Capture the cell that displays the provided text and extract its [X, Y] central coordinate. 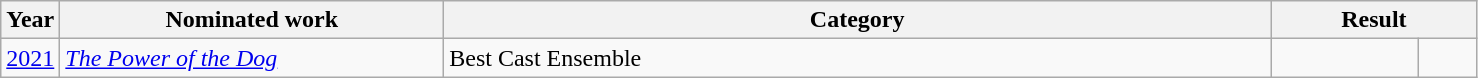
Year [30, 20]
Result [1374, 20]
Nominated work [252, 20]
The Power of the Dog [252, 58]
Best Cast Ensemble [858, 58]
2021 [30, 58]
Category [858, 20]
